Extract the [x, y] coordinate from the center of the cell holding the provided text.  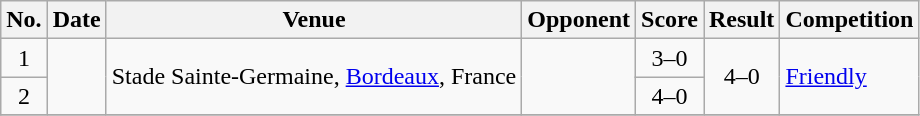
Venue [314, 20]
Friendly [850, 77]
Score [670, 20]
3–0 [670, 58]
Result [742, 20]
2 [24, 96]
Competition [850, 20]
Date [76, 20]
No. [24, 20]
Stade Sainte-Germaine, Bordeaux, France [314, 77]
1 [24, 58]
Opponent [579, 20]
